Output the [X, Y] coordinate of the center of the cell containing the given text.  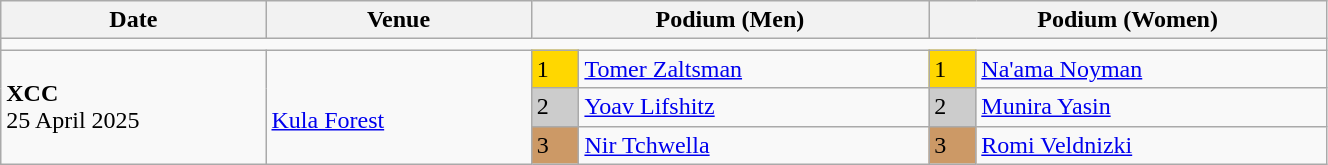
Venue [398, 20]
Na'ama Noyman [1152, 69]
Munira Yasin [1152, 107]
Podium (Men) [730, 20]
Kula Forest [398, 107]
Tomer Zaltsman [754, 69]
Podium (Women) [1128, 20]
Yoav Lifshitz [754, 107]
Nir Tchwella [754, 145]
XCC 25 April 2025 [134, 107]
Romi Veldnizki [1152, 145]
Date [134, 20]
